For the text-containing cell, return its midpoint in [x, y] coordinate format. 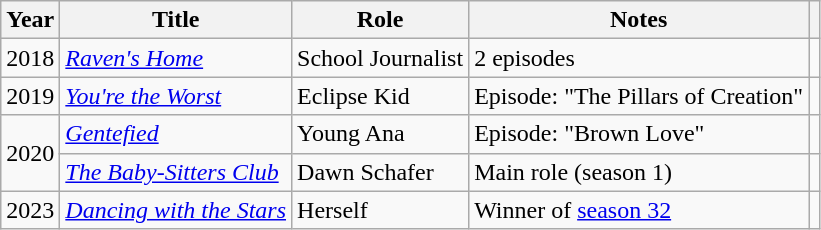
Title [176, 20]
2 episodes [639, 58]
The Baby-Sitters Club [176, 172]
Raven's Home [176, 58]
Eclipse Kid [380, 96]
Winner of season 32 [639, 210]
School Journalist [380, 58]
You're the Worst [176, 96]
2019 [30, 96]
Year [30, 20]
2018 [30, 58]
Gentefied [176, 134]
2023 [30, 210]
2020 [30, 153]
Dancing with the Stars [176, 210]
Episode: "Brown Love" [639, 134]
Young Ana [380, 134]
Herself [380, 210]
Dawn Schafer [380, 172]
Notes [639, 20]
Episode: "The Pillars of Creation" [639, 96]
Role [380, 20]
Main role (season 1) [639, 172]
